Search for the cell housing the specified text and yield its [X, Y] center coordinate. 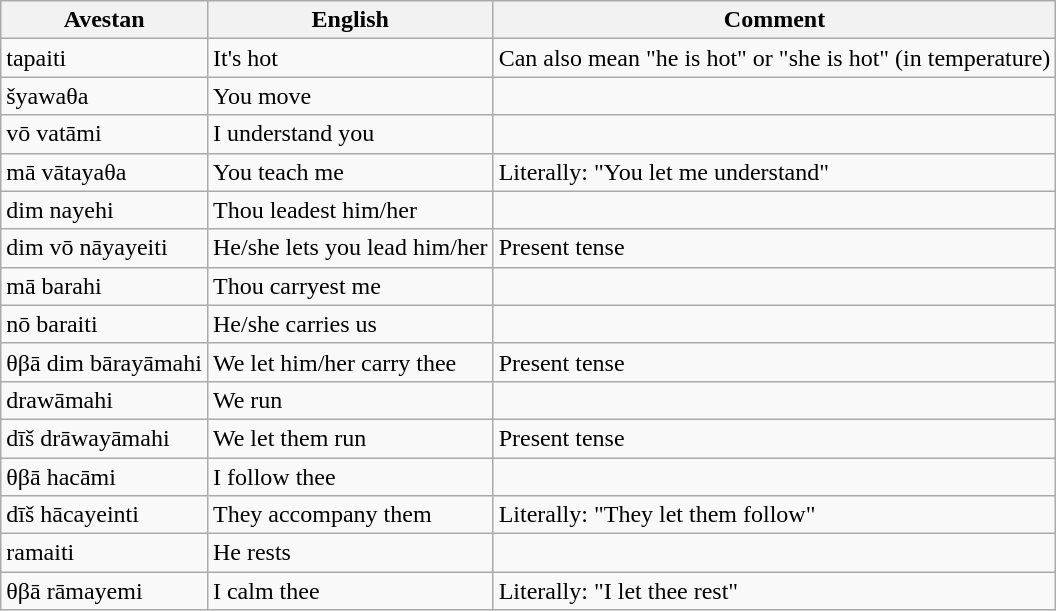
dīš drāwayāmahi [104, 438]
We run [350, 400]
Avestan [104, 20]
Thou carryest me [350, 286]
nō baraiti [104, 324]
English [350, 20]
I understand you [350, 134]
We let them run [350, 438]
I calm thee [350, 591]
θβā hacāmi [104, 477]
Literally: "You let me understand" [774, 172]
You move [350, 96]
Literally: "They let them follow" [774, 515]
drawāmahi [104, 400]
Literally: "I let thee rest" [774, 591]
mā barahi [104, 286]
dim nayehi [104, 210]
vō vatāmi [104, 134]
He rests [350, 553]
ramaiti [104, 553]
θβā rāmayemi [104, 591]
šyawaθa [104, 96]
Comment [774, 20]
dīš hācayeinti [104, 515]
It's hot [350, 58]
θβā dim bārayāmahi [104, 362]
mā vātayaθa [104, 172]
He/she lets you lead him/her [350, 248]
He/she carries us [350, 324]
You teach me [350, 172]
tapaiti [104, 58]
Can also mean "he is hot" or "she is hot" (in temperature) [774, 58]
I follow thee [350, 477]
We let him/her carry thee [350, 362]
They accompany them [350, 515]
Thou leadest him/her [350, 210]
dim vō nāyayeiti [104, 248]
